Search for the cell housing the specified text and yield its (x, y) center coordinate. 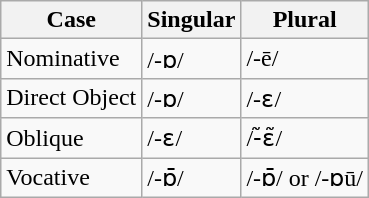
/-̃ɛ̃/ (305, 138)
Direct Object (72, 98)
Plural (305, 20)
Vocative (72, 178)
/-ē/ (305, 59)
/-ɒ̄/ or /-ɒū/ (305, 178)
Singular (192, 20)
Nominative (72, 59)
Case (72, 20)
/-ɒ̄/ (192, 178)
Oblique (72, 138)
